From the cell containing the given text, extract its center point as [X, Y] coordinate. 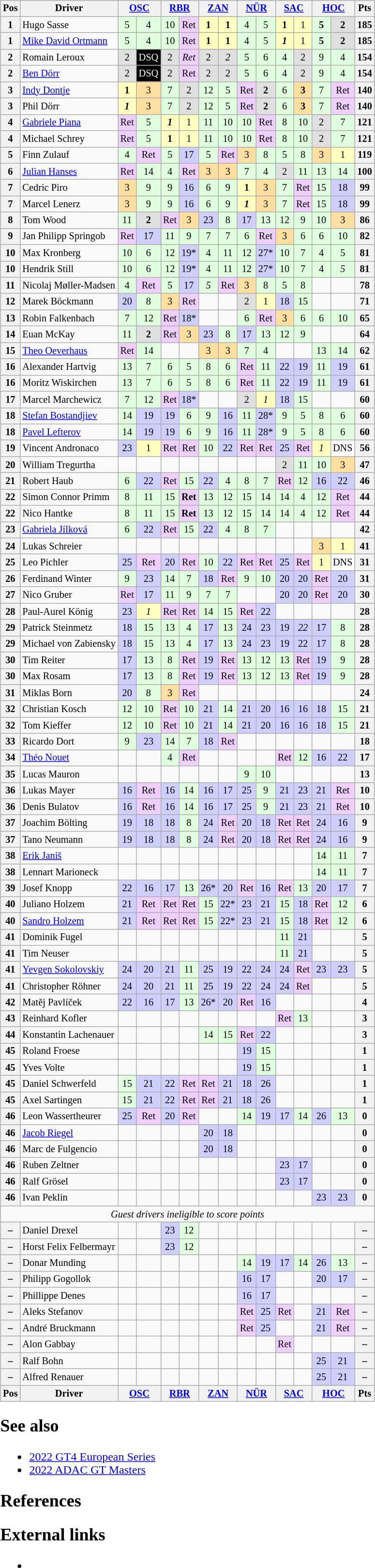
Lennart Marioneck [69, 872]
Yves Volte [69, 1067]
34 [10, 758]
71 [365, 302]
39 [10, 888]
Robert Haub [69, 481]
27 [10, 595]
Théo Nouet [69, 758]
Denis Bulatov [69, 807]
Reinhard Kofler [69, 1019]
Ferdinand Winter [69, 579]
Christian Kosch [69, 709]
Ivan Peklin [69, 1198]
65 [365, 318]
43 [10, 1019]
Mike David Ortmann [69, 41]
Joachim Bölting [69, 823]
62 [365, 350]
Tim Reiter [69, 660]
Jan Philipp Springob [69, 237]
Nicolaj Møller-Madsen [69, 286]
Leo Pichler [69, 563]
Marcel Lenerz [69, 204]
Alexander Hartvig [69, 367]
Robin Falkenbach [69, 318]
Marcel Marchewicz [69, 399]
Nico Gruber [69, 595]
35 [10, 774]
William Tregurtha [69, 465]
Cedric Piro [69, 188]
Lukas Schreier [69, 546]
André Bruckmann [69, 1328]
Finn Zulauf [69, 155]
Julian Hanses [69, 171]
Lucas Mauron [69, 774]
Roland Froese [69, 1051]
Romain Leroux [69, 58]
Max Kronberg [69, 253]
Erik Janiš [69, 856]
Tom Kieffer [69, 726]
100 [365, 171]
82 [365, 237]
Euan McKay [69, 335]
78 [365, 286]
Nico Hantke [69, 514]
Konstantin Lachenauer [69, 1035]
Tano Neumann [69, 839]
Yevgen Sokolovskiy [69, 970]
Tom Wood [69, 220]
Ralf Bohn [69, 1361]
Daniel Drexel [69, 1231]
47 [365, 465]
Lukas Mayer [69, 791]
Ricardo Dort [69, 742]
Guest drivers ineligible to score points [188, 1214]
Gabriela Jílková [69, 530]
Tim Neuser [69, 954]
Donar Munding [69, 1263]
Simon Connor Primm [69, 497]
Paul-Aurel König [69, 611]
Max Rosam [69, 677]
Gabriele Piana [69, 122]
Hugo Sasse [69, 25]
Ralf Grösel [69, 1182]
Aleks Stefanov [69, 1312]
33 [10, 742]
86 [365, 220]
Dominik Fugel [69, 937]
Patrick Steinmetz [69, 628]
56 [365, 448]
Hendrik Still [69, 269]
Jacob Riegel [69, 1133]
Josef Knopp [69, 888]
Juliano Holzem [69, 905]
119 [365, 155]
Leon Wassertheurer [69, 1116]
Matěj Pavlíček [69, 1003]
64 [365, 335]
Miklas Born [69, 693]
Christopher Röhner [69, 986]
Ruben Zeltner [69, 1165]
Horst Felix Felbermayr [69, 1247]
Stefan Bostandjiev [69, 416]
Marc de Fulgencio [69, 1149]
Phillippe Denes [69, 1295]
Ben Dörr [69, 74]
Indy Dontje [69, 90]
Michael von Zabiensky [69, 644]
Philipp Gogollok [69, 1279]
Pavel Lefterov [69, 432]
Michael Schrey [69, 139]
Axel Sartingen [69, 1100]
Alon Gabbay [69, 1344]
Theo Oeverhaus [69, 350]
Vincent Andronaco [69, 448]
Sandro Holzem [69, 921]
Phil Dörr [69, 107]
Alfred Renauer [69, 1377]
Moritz Wiskirchen [69, 383]
Daniel Schwerfeld [69, 1084]
Marek Böckmann [69, 302]
